Determine the (x, y) coordinate at the center of the cell enclosing the given text.  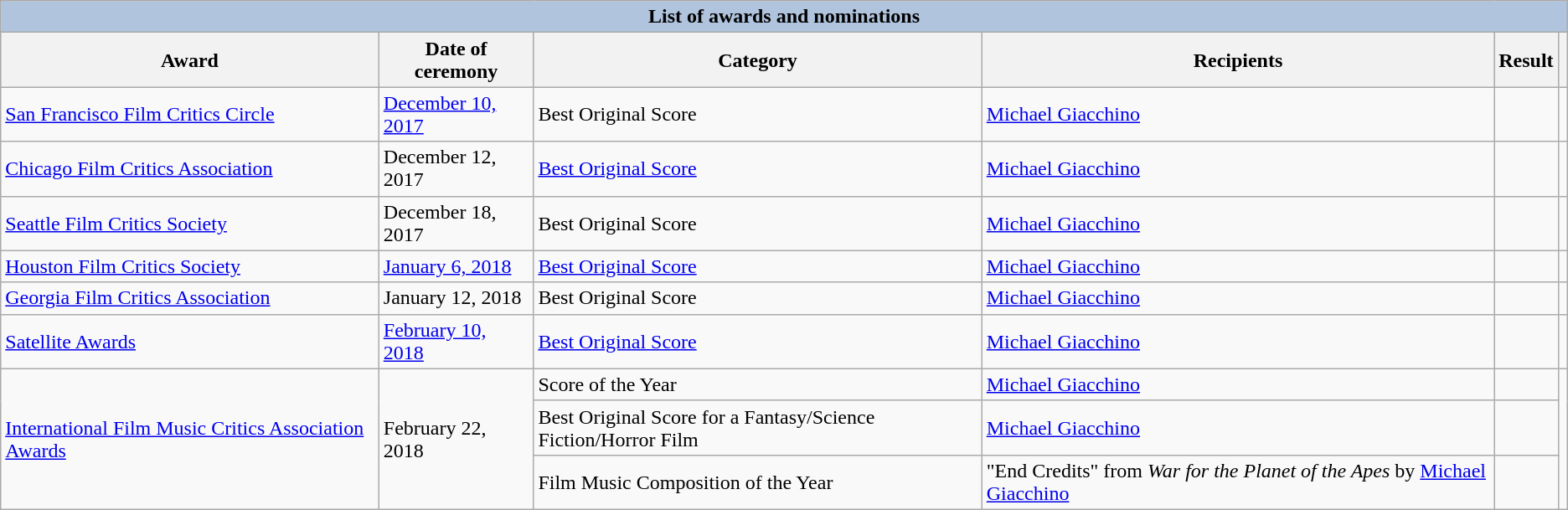
List of awards and nominations (784, 17)
December 12, 2017 (456, 169)
Houston Film Critics Society (190, 266)
International Film Music Critics Association Awards (190, 439)
February 10, 2018 (456, 342)
Satellite Awards (190, 342)
"End Credits" from War for the Planet of the Apes by Michael Giacchino (1238, 482)
Best Original Score for a Fantasy/Science Fiction/Horror Film (757, 427)
Result (1526, 60)
Chicago Film Critics Association (190, 169)
Recipients (1238, 60)
December 18, 2017 (456, 223)
Seattle Film Critics Society (190, 223)
December 10, 2017 (456, 114)
February 22, 2018 (456, 439)
San Francisco Film Critics Circle (190, 114)
January 12, 2018 (456, 298)
Georgia Film Critics Association (190, 298)
Film Music Composition of the Year (757, 482)
Date of ceremony (456, 60)
January 6, 2018 (456, 266)
Award (190, 60)
Score of the Year (757, 384)
Category (757, 60)
